For the text-containing cell, return its midpoint in [X, Y] coordinate format. 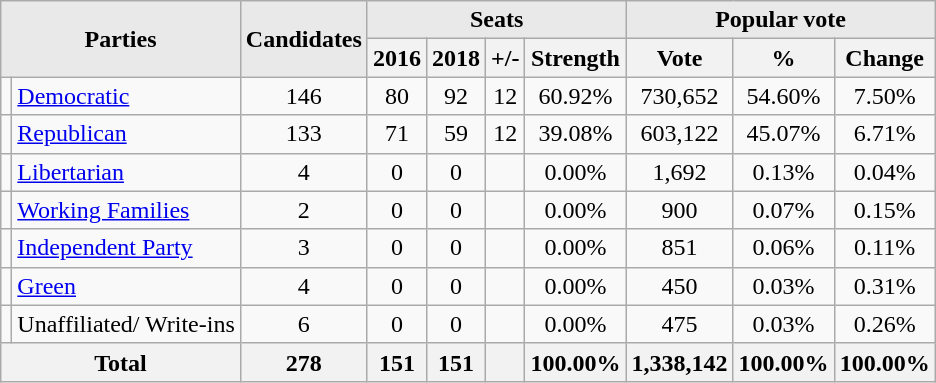
Independent Party [126, 248]
Unaffiliated/ Write-ins [126, 324]
133 [304, 134]
54.60% [784, 96]
0.26% [884, 324]
0.04% [884, 172]
7.50% [884, 96]
Green [126, 286]
0.06% [784, 248]
3 [304, 248]
1,338,142 [680, 362]
450 [680, 286]
71 [396, 134]
6 [304, 324]
851 [680, 248]
Working Families [126, 210]
92 [456, 96]
475 [680, 324]
Total [121, 362]
0.13% [784, 172]
Democratic [126, 96]
Candidates [304, 39]
6.71% [884, 134]
59 [456, 134]
Libertarian [126, 172]
0.31% [884, 286]
Parties [121, 39]
0.07% [784, 210]
Republican [126, 134]
900 [680, 210]
2 [304, 210]
0.11% [884, 248]
Popular vote [780, 20]
60.92% [576, 96]
146 [304, 96]
45.07% [784, 134]
2016 [396, 58]
1,692 [680, 172]
% [784, 58]
730,652 [680, 96]
2018 [456, 58]
80 [396, 96]
Vote [680, 58]
603,122 [680, 134]
0.15% [884, 210]
278 [304, 362]
Change [884, 58]
Strength [576, 58]
+/- [506, 58]
39.08% [576, 134]
Seats [496, 20]
